Search for the cell housing the specified text and yield its [x, y] center coordinate. 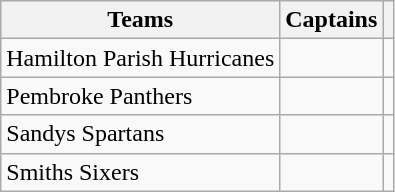
Teams [140, 20]
Smiths Sixers [140, 172]
Sandys Spartans [140, 134]
Hamilton Parish Hurricanes [140, 58]
Captains [332, 20]
Pembroke Panthers [140, 96]
